Detect which cell encompasses the target text, then output its (X, Y) center coordinate. 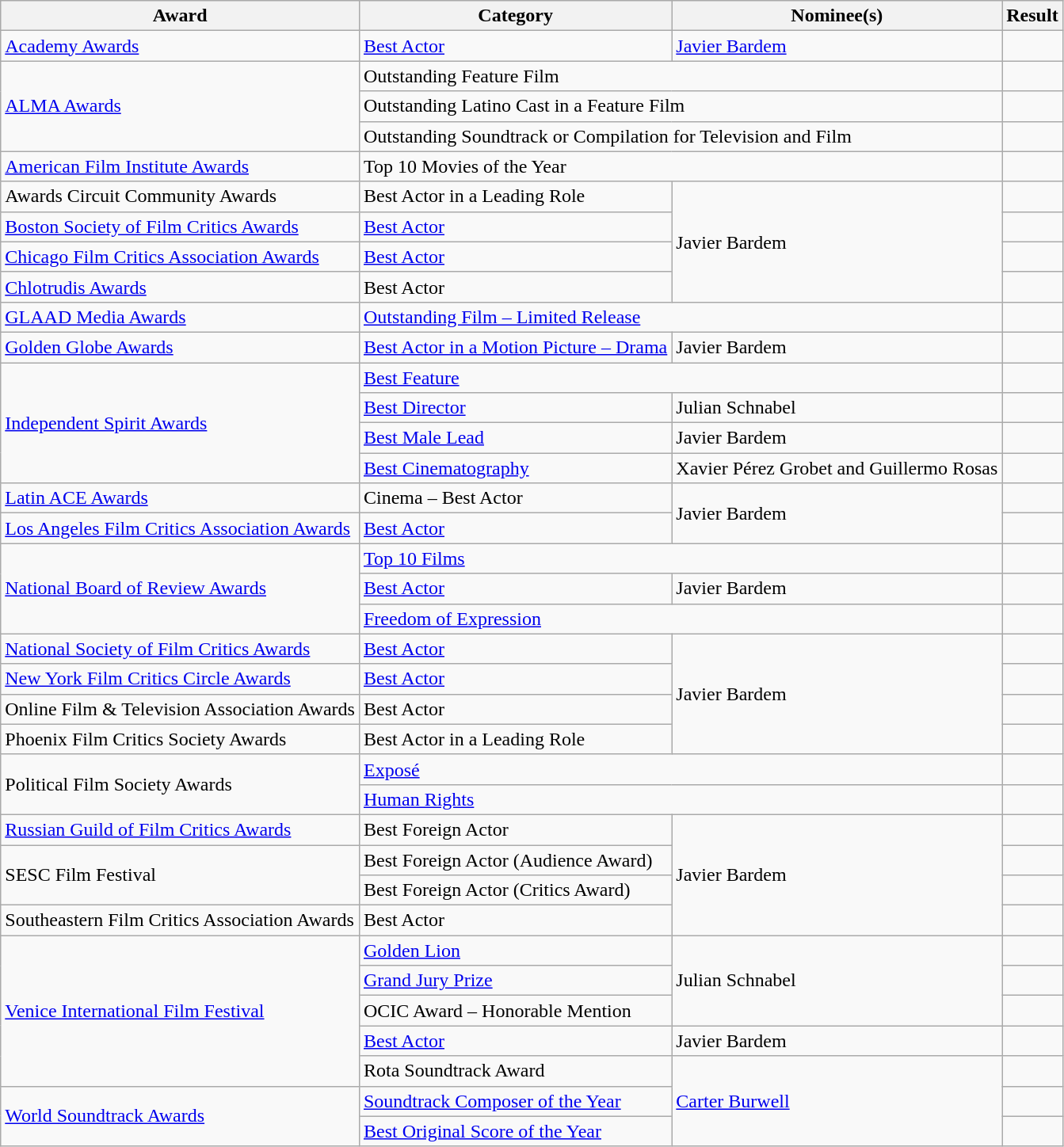
National Board of Review Awards (181, 589)
Venice International Film Festival (181, 1011)
Nominee(s) (837, 16)
Best Male Lead (515, 438)
Best Director (515, 408)
Independent Spirit Awards (181, 423)
Boston Society of Film Critics Awards (181, 227)
Best Actor in a Motion Picture – Drama (515, 347)
Los Angeles Film Critics Association Awards (181, 528)
Russian Guild of Film Critics Awards (181, 829)
Golden Lion (515, 951)
GLAAD Media Awards (181, 317)
Exposé (680, 769)
Academy Awards (181, 46)
Outstanding Latino Cast in a Feature Film (680, 106)
World Soundtrack Awards (181, 1116)
New York Film Critics Circle Awards (181, 679)
Outstanding Film – Limited Release (680, 317)
Top 10 Films (680, 558)
ALMA Awards (181, 106)
Outstanding Soundtrack or Compilation for Television and Film (680, 136)
American Film Institute Awards (181, 166)
Phoenix Film Critics Society Awards (181, 739)
Grand Jury Prize (515, 981)
Freedom of Expression (680, 619)
Top 10 Movies of the Year (680, 166)
Carter Burwell (837, 1101)
Best Foreign Actor (Audience Award) (515, 859)
Best Foreign Actor (515, 829)
Human Rights (680, 799)
OCIC Award – Honorable Mention (515, 1011)
Best Feature (680, 378)
Xavier Pérez Grobet and Guillermo Rosas (837, 468)
Best Foreign Actor (Critics Award) (515, 890)
Awards Circuit Community Awards (181, 196)
National Society of Film Critics Awards (181, 649)
Online Film & Television Association Awards (181, 709)
SESC Film Festival (181, 875)
Award (181, 16)
Chlotrudis Awards (181, 287)
Result (1032, 16)
Cinema – Best Actor (515, 498)
Latin ACE Awards (181, 498)
Outstanding Feature Film (680, 76)
Golden Globe Awards (181, 347)
Best Original Score of the Year (515, 1131)
Category (515, 16)
Chicago Film Critics Association Awards (181, 257)
Rota Soundtrack Award (515, 1071)
Southeastern Film Critics Association Awards (181, 920)
Soundtrack Composer of the Year (515, 1101)
Political Film Society Awards (181, 784)
Best Cinematography (515, 468)
